For the text-containing cell, return its midpoint in [X, Y] coordinate format. 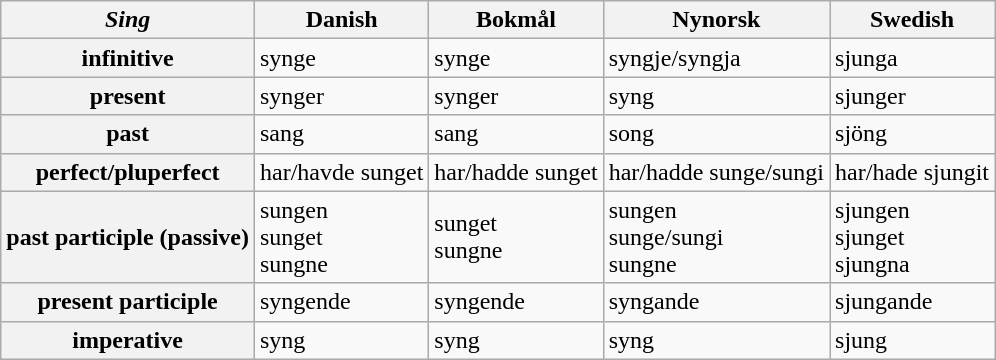
sjungande [912, 302]
present participle [128, 302]
sjungensjungetsjungna [912, 237]
Sing [128, 20]
past participle (passive) [128, 237]
perfect/pluperfect [128, 172]
har/hade sjungit [912, 172]
infinitive [128, 58]
sungensunge/sungisungne [716, 237]
sjöng [912, 134]
song [716, 134]
present [128, 96]
Bokmål [516, 20]
har/havde sunget [341, 172]
sjunger [912, 96]
har/hadde sunget [516, 172]
sungetsungne [516, 237]
past [128, 134]
Danish [341, 20]
Nynorsk [716, 20]
Swedish [912, 20]
sjung [912, 340]
imperative [128, 340]
sjunga [912, 58]
syngande [716, 302]
syngje/syngja [716, 58]
sungensungetsungne [341, 237]
har/hadde sunge/sungi [716, 172]
